Return [x, y] of the center of cell containing provided text 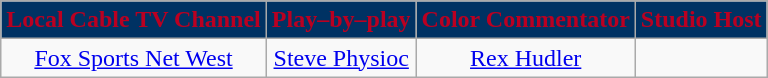
Studio Host [701, 20]
Color Commentator [526, 20]
Fox Sports Net West [134, 58]
Rex Hudler [526, 58]
Steve Physioc [341, 58]
Play–by–play [341, 20]
Local Cable TV Channel [134, 20]
